From the cell containing the given text, extract its center point as (X, Y) coordinate. 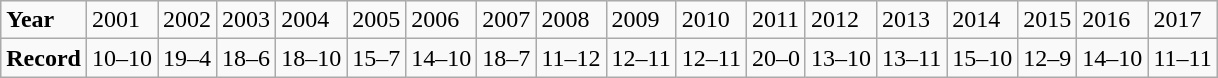
13–11 (912, 58)
11–12 (571, 58)
2005 (376, 20)
18–10 (312, 58)
11–11 (1182, 58)
2003 (246, 20)
2010 (711, 20)
2016 (1112, 20)
2014 (982, 20)
2004 (312, 20)
15–7 (376, 58)
2008 (571, 20)
2011 (776, 20)
20–0 (776, 58)
2009 (641, 20)
15–10 (982, 58)
18–6 (246, 58)
2012 (840, 20)
12–9 (1048, 58)
Year (44, 20)
18–7 (506, 58)
13–10 (840, 58)
2013 (912, 20)
2002 (188, 20)
Record (44, 58)
2017 (1182, 20)
2006 (442, 20)
2007 (506, 20)
10–10 (122, 58)
19–4 (188, 58)
2015 (1048, 20)
2001 (122, 20)
